Determine the (x, y) coordinate at the center of the cell enclosing the given text.  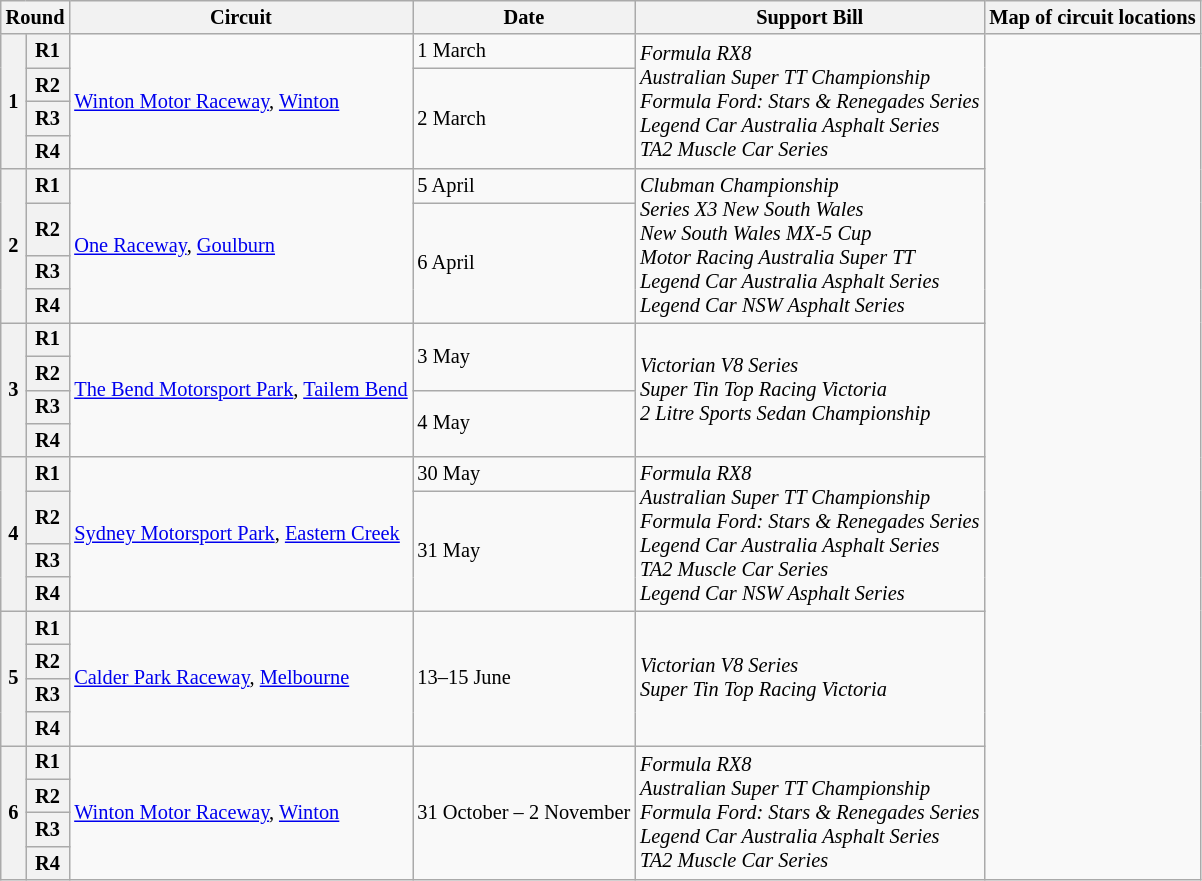
3 (14, 390)
The Bend Motorsport Park, Tailem Bend (240, 390)
Circuit (240, 17)
Calder Park Raceway, Melbourne (240, 678)
Victorian V8 SeriesSuper Tin Top Racing Victoria (810, 678)
13–15 June (524, 678)
30 May (524, 474)
6 April (524, 262)
2 (14, 246)
Support Bill (810, 17)
Sydney Motorsport Park, Eastern Creek (240, 534)
1 March (524, 51)
3 May (524, 356)
2 March (524, 118)
Round (36, 17)
31 October – 2 November (524, 812)
4 May (524, 424)
6 (14, 812)
Map of circuit locations (1092, 17)
One Raceway, Goulburn (240, 246)
31 May (524, 551)
5 (14, 678)
Date (524, 17)
5 April (524, 186)
Victorian V8 SeriesSuper Tin Top Racing Victoria2 Litre Sports Sedan Championship (810, 390)
4 (14, 534)
1 (14, 102)
